Scan for the cell matching the given text and deliver its [x, y] coordinate at center. 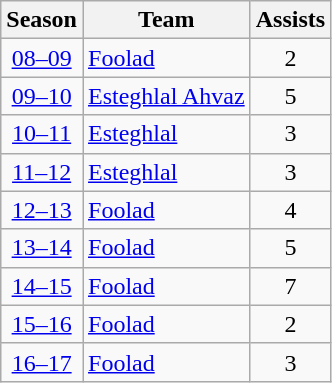
14–15 [42, 286]
4 [290, 210]
09–10 [42, 96]
15–16 [42, 324]
08–09 [42, 58]
Team [166, 20]
Assists [290, 20]
12–13 [42, 210]
Esteghlal Ahvaz [166, 96]
7 [290, 286]
10–11 [42, 134]
Season [42, 20]
11–12 [42, 172]
13–14 [42, 248]
16–17 [42, 362]
